From the cell containing the given text, extract its center point as [X, Y] coordinate. 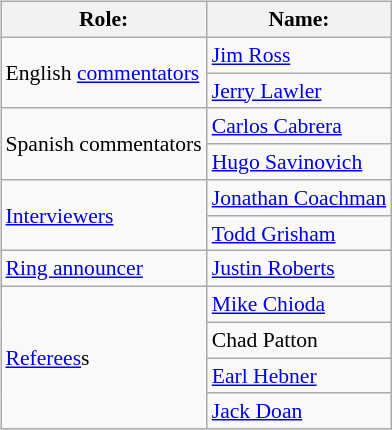
Ring announcer [103, 269]
Refereess [103, 358]
Jonathan Coachman [300, 198]
Jim Ross [300, 55]
Hugo Savinovich [300, 162]
Role: [103, 20]
Name: [300, 20]
Mike Chioda [300, 305]
Todd Grisham [300, 233]
Jerry Lawler [300, 91]
Interviewers [103, 216]
English commentators [103, 72]
Chad Patton [300, 340]
Jack Doan [300, 411]
Carlos Cabrera [300, 126]
Spanish commentators [103, 144]
Earl Hebner [300, 376]
Justin Roberts [300, 269]
